Return (X, Y) of the center of cell containing provided text 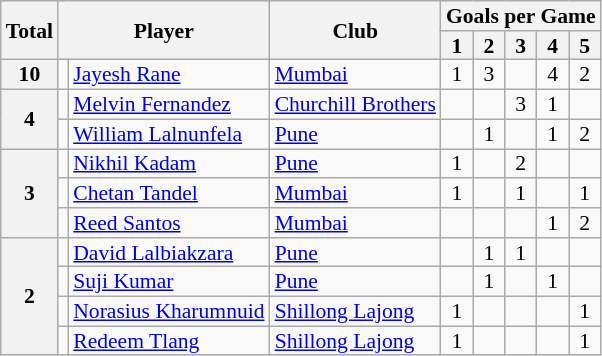
Chetan Tandel (168, 193)
William Lalnunfela (168, 134)
Reed Santos (168, 223)
Redeem Tlang (168, 341)
Norasius Kharumnuid (168, 312)
Melvin Fernandez (168, 105)
Total (30, 30)
Club (356, 30)
Goals per Game (521, 16)
Player (164, 30)
Suji Kumar (168, 282)
Nikhil Kadam (168, 164)
Churchill Brothers (356, 105)
10 (30, 75)
Jayesh Rane (168, 75)
5 (585, 46)
David Lalbiakzara (168, 253)
